Identify which cell holds the provided text, then report its [X, Y] central coordinate. 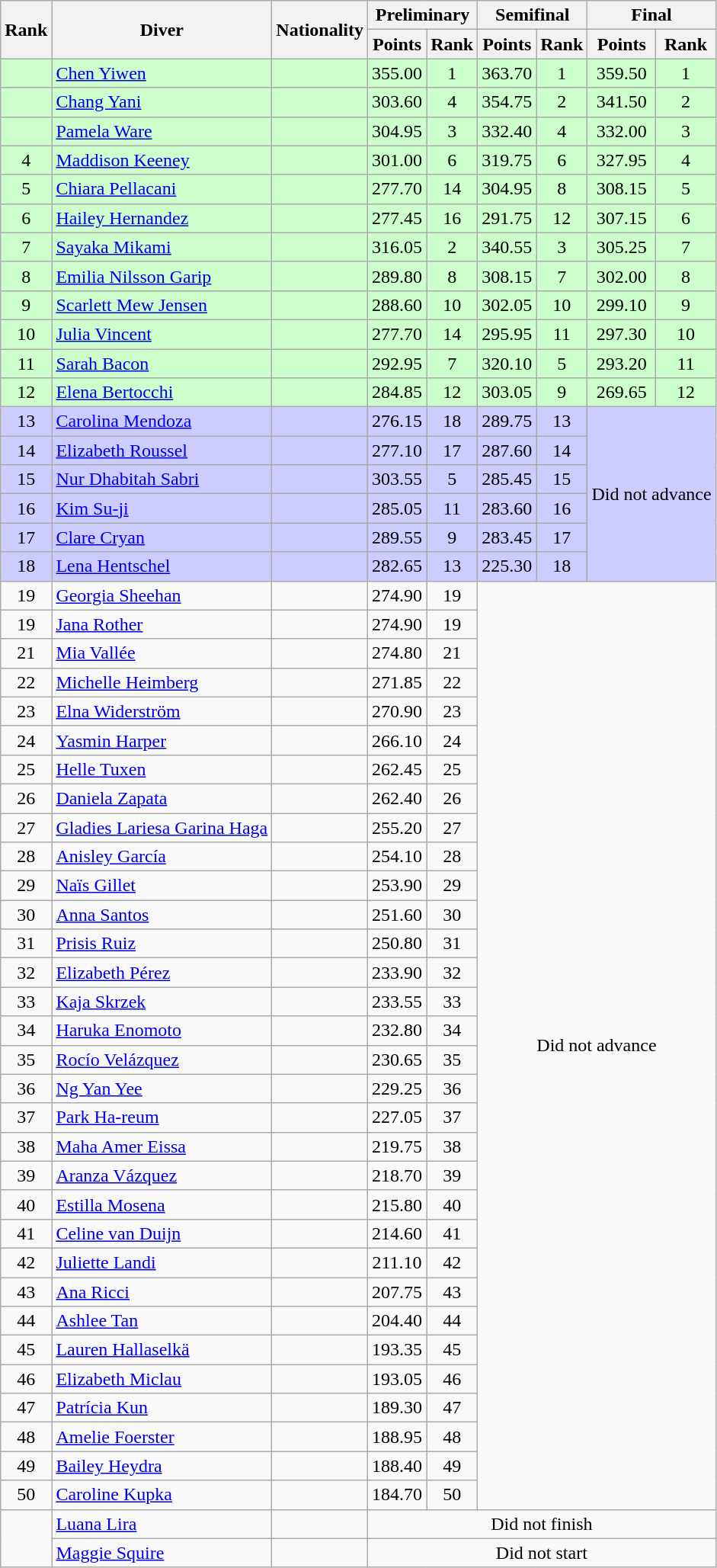
Estilla Mosena [162, 1204]
Ashlee Tan [162, 1321]
288.60 [398, 305]
225.30 [507, 566]
271.85 [398, 682]
Rocío Velázquez [162, 1060]
Elena Bertocchi [162, 393]
Bailey Heydra [162, 1466]
Mia Vallée [162, 653]
Elizabeth Miclau [162, 1379]
Haruka Enomoto [162, 1031]
Kim Su-ji [162, 508]
Georgia Sheehan [162, 595]
320.10 [507, 364]
302.05 [507, 305]
303.60 [398, 102]
341.50 [622, 102]
283.60 [507, 508]
305.25 [622, 247]
Sarah Bacon [162, 364]
Final [651, 15]
Chang Yani [162, 102]
207.75 [398, 1292]
Gladies Lariesa Garina Haga [162, 827]
Jana Rother [162, 624]
302.00 [622, 276]
Chen Yiwen [162, 73]
276.15 [398, 422]
289.80 [398, 276]
233.55 [398, 1002]
Julia Vincent [162, 334]
355.00 [398, 73]
262.40 [398, 798]
215.80 [398, 1204]
232.80 [398, 1031]
Nur Dhabitah Sabri [162, 479]
Carolina Mendoza [162, 422]
Ana Ricci [162, 1292]
299.10 [622, 305]
188.40 [398, 1466]
303.05 [507, 393]
292.95 [398, 364]
332.00 [622, 131]
Pamela Ware [162, 131]
Maha Amer Eissa [162, 1146]
285.45 [507, 479]
303.55 [398, 479]
287.60 [507, 451]
Sayaka Mikami [162, 247]
Yasmin Harper [162, 740]
Emilia Nilsson Garip [162, 276]
Kaja Skrzek [162, 1002]
251.60 [398, 915]
193.35 [398, 1350]
Ng Yan Yee [162, 1089]
319.75 [507, 160]
363.70 [507, 73]
Aranza Vázquez [162, 1175]
Chiara Pellacani [162, 189]
301.00 [398, 160]
Luana Lira [162, 1524]
255.20 [398, 827]
359.50 [622, 73]
340.55 [507, 247]
218.70 [398, 1175]
Maddison Keeney [162, 160]
184.70 [398, 1495]
Maggie Squire [162, 1553]
Daniela Zapata [162, 798]
Helle Tuxen [162, 769]
266.10 [398, 740]
283.45 [507, 537]
Juliette Landi [162, 1262]
Anna Santos [162, 915]
270.90 [398, 711]
Did not start [543, 1553]
284.85 [398, 393]
Lena Hentschel [162, 566]
274.80 [398, 653]
253.90 [398, 886]
316.05 [398, 247]
Michelle Heimberg [162, 682]
204.40 [398, 1321]
188.95 [398, 1437]
Elizabeth Roussel [162, 451]
Diver [162, 30]
230.65 [398, 1060]
250.80 [398, 944]
Park Ha-reum [162, 1117]
214.60 [398, 1233]
193.05 [398, 1379]
219.75 [398, 1146]
295.95 [507, 334]
Elna Widerström [162, 711]
277.45 [398, 218]
327.95 [622, 160]
Scarlett Mew Jensen [162, 305]
277.10 [398, 451]
Naïs Gillet [162, 886]
307.15 [622, 218]
285.05 [398, 508]
291.75 [507, 218]
Clare Cryan [162, 537]
211.10 [398, 1262]
262.45 [398, 769]
189.30 [398, 1408]
289.75 [507, 422]
Hailey Hernandez [162, 218]
Anisley García [162, 857]
229.25 [398, 1089]
Celine van Duijn [162, 1233]
289.55 [398, 537]
293.20 [622, 364]
254.10 [398, 857]
Nationality [320, 30]
269.65 [622, 393]
297.30 [622, 334]
Amelie Foerster [162, 1437]
227.05 [398, 1117]
Caroline Kupka [162, 1495]
282.65 [398, 566]
354.75 [507, 102]
Semifinal [533, 15]
332.40 [507, 131]
Prisis Ruiz [162, 944]
233.90 [398, 973]
Elizabeth Pérez [162, 973]
Lauren Hallaselkä [162, 1350]
Patrícia Kun [162, 1408]
Preliminary [423, 15]
Did not finish [543, 1524]
